Capture the cell that displays the provided text and extract its (X, Y) central coordinate. 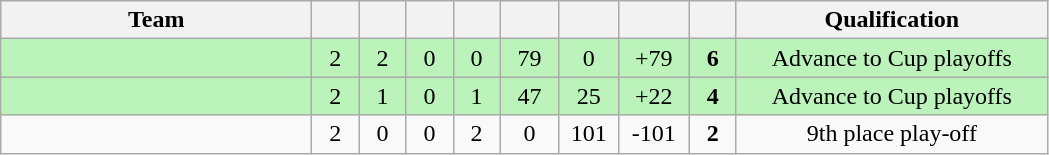
4 (712, 96)
6 (712, 58)
9th place play-off (892, 134)
Team (156, 20)
+79 (654, 58)
Qualification (892, 20)
47 (530, 96)
+22 (654, 96)
25 (588, 96)
79 (530, 58)
101 (588, 134)
-101 (654, 134)
